Locate the cell with the specified text and output its (x, y) center coordinate. 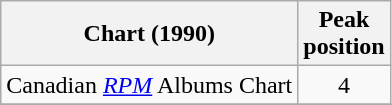
4 (344, 85)
Canadian RPM Albums Chart (150, 85)
Chart (1990) (150, 34)
Peakposition (344, 34)
